Search for the cell housing the specified text and yield its (X, Y) center coordinate. 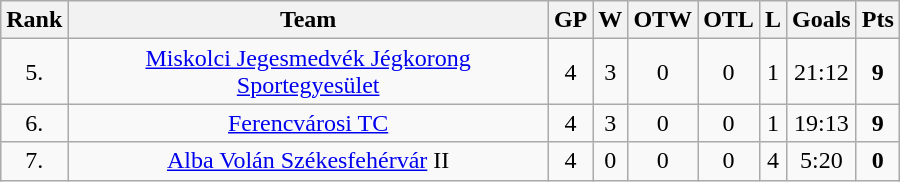
Rank (34, 20)
7. (34, 161)
Pts (878, 20)
Alba Volán Székesfehérvár II (308, 161)
6. (34, 123)
OTW (663, 20)
Ferencvárosi TC (308, 123)
5. (34, 72)
19:13 (821, 123)
Goals (821, 20)
Team (308, 20)
L (772, 20)
5:20 (821, 161)
OTL (729, 20)
W (610, 20)
21:12 (821, 72)
Miskolci Jegesmedvék Jégkorong Sportegyesület (308, 72)
GP (570, 20)
